Determine the [x, y] coordinate at the center of the cell enclosing the given text.  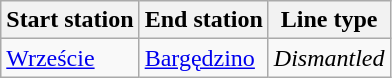
End station [204, 20]
Wrzeście [70, 58]
Dismantled [329, 58]
Start station [70, 20]
Line type [329, 20]
Bargędzino [204, 58]
